Return (x, y) of the center of cell containing provided text 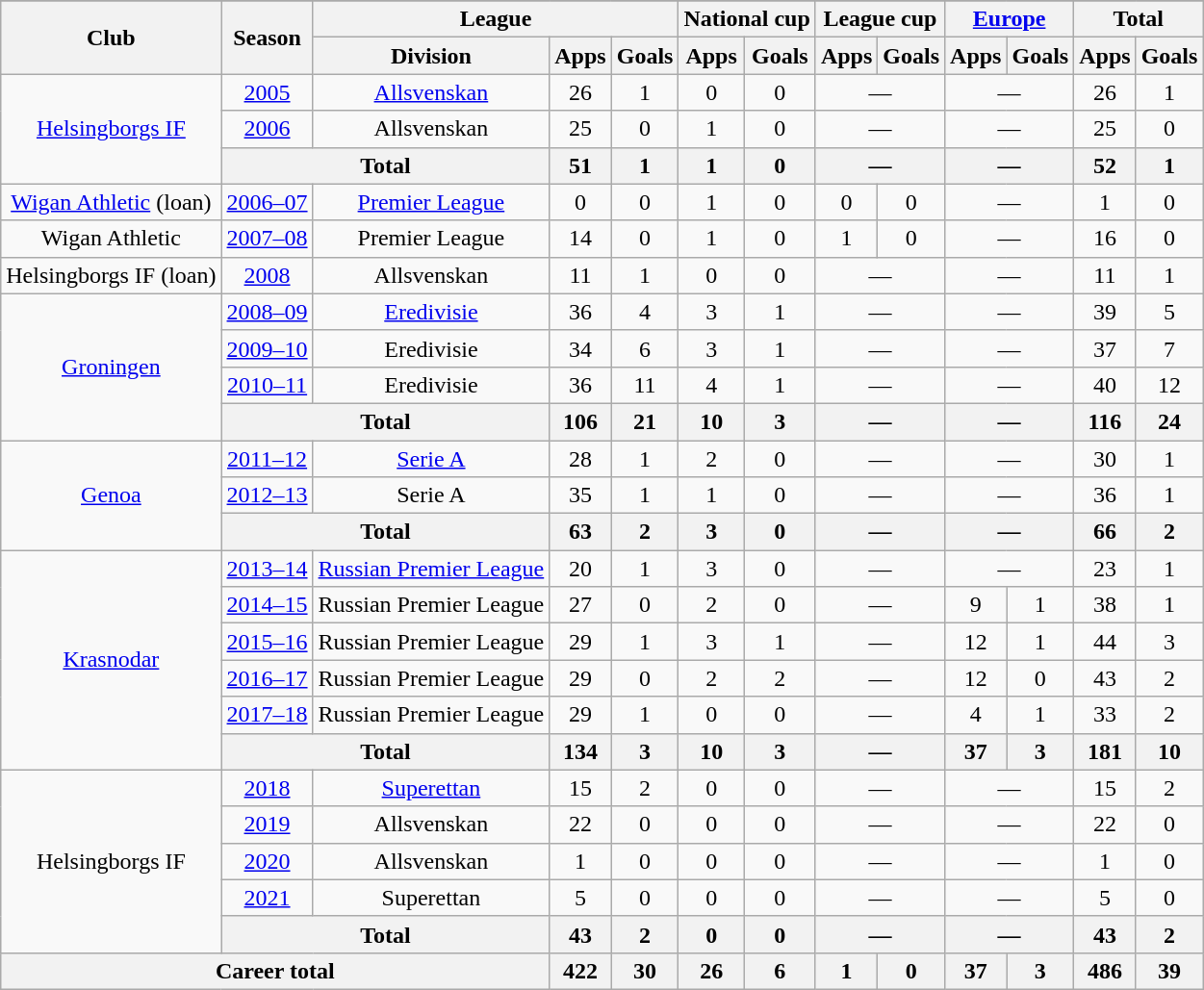
2006–07 (268, 202)
Wigan Athletic (loan) (112, 202)
9 (976, 605)
14 (580, 239)
Season (268, 38)
2009–10 (268, 348)
Division (431, 56)
Career total (275, 971)
League (496, 19)
2014–15 (268, 605)
40 (1105, 385)
66 (1105, 532)
116 (1105, 421)
33 (1105, 715)
2017–18 (268, 715)
28 (580, 459)
2019 (268, 825)
21 (645, 421)
2020 (268, 861)
League cup (880, 19)
2013–14 (268, 569)
422 (580, 971)
486 (1105, 971)
52 (1105, 165)
2021 (268, 898)
2012–13 (268, 495)
63 (580, 532)
Genoa (112, 495)
7 (1169, 348)
2008 (268, 275)
16 (1105, 239)
20 (580, 569)
35 (580, 495)
Groningen (112, 367)
2011–12 (268, 459)
Helsingborgs IF (loan) (112, 275)
106 (580, 421)
51 (580, 165)
Europe (1010, 19)
2010–11 (268, 385)
Wigan Athletic (112, 239)
Club (112, 38)
134 (580, 751)
2018 (268, 788)
2006 (268, 129)
34 (580, 348)
44 (1105, 642)
National cup (747, 19)
2007–08 (268, 239)
2016–17 (268, 678)
2008–09 (268, 312)
2005 (268, 92)
2015–16 (268, 642)
Krasnodar (112, 660)
38 (1105, 605)
181 (1105, 751)
23 (1105, 569)
27 (580, 605)
24 (1169, 421)
